Capture the cell that displays the provided text and extract its (X, Y) central coordinate. 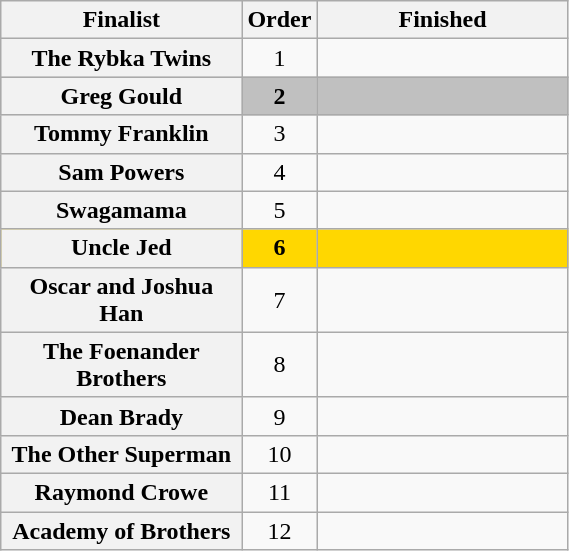
Finalist (122, 20)
Sam Powers (122, 172)
Dean Brady (122, 416)
Swagamama (122, 210)
4 (280, 172)
12 (280, 531)
Oscar and Joshua Han (122, 300)
5 (280, 210)
The Other Superman (122, 454)
7 (280, 300)
11 (280, 492)
The Rybka Twins (122, 58)
Tommy Franklin (122, 134)
Uncle Jed (122, 248)
6 (280, 248)
Order (280, 20)
8 (280, 364)
2 (280, 96)
Greg Gould (122, 96)
The Foenander Brothers (122, 364)
3 (280, 134)
Academy of Brothers (122, 531)
9 (280, 416)
Raymond Crowe (122, 492)
10 (280, 454)
Finished (442, 20)
1 (280, 58)
